For the text-containing cell, return its midpoint in [x, y] coordinate format. 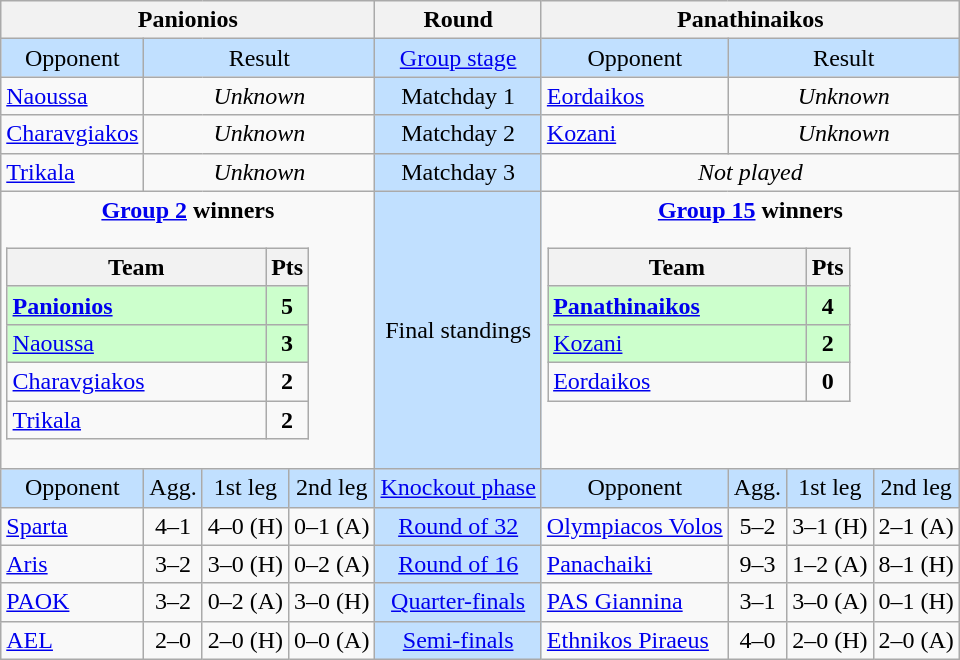
Knockout phase [458, 488]
Matchday 2 [458, 134]
PAOK [72, 602]
Group 15 winners Team Pts Panathinaikos 4 Kozani 2 Eordaikos 0 [750, 330]
0–0 (A) [332, 640]
Not played [750, 172]
4 [828, 305]
0–1 (H) [916, 602]
0 [828, 382]
0–1 (A) [332, 526]
2–0 (A) [916, 640]
3 [288, 343]
Quarter-finals [458, 602]
4–1 [173, 526]
Round of 16 [458, 564]
5–2 [757, 526]
Round of 32 [458, 526]
Group 2 winners Team Pts Panionios 5 Naoussa 3 Charavgiakos 2 Trikala 2 [188, 330]
3–0 (A) [830, 602]
AEL [72, 640]
4–0 [757, 640]
Sparta [72, 526]
2–1 (A) [916, 526]
Olympiacos Volos [634, 526]
2–0 [173, 640]
Semi-finals [458, 640]
Panachaiki [634, 564]
Ethnikos Piraeus [634, 640]
3–1 (H) [830, 526]
Round [458, 20]
Final standings [458, 330]
Aris [72, 564]
9–3 [757, 564]
8–1 (H) [916, 564]
Matchday 3 [458, 172]
PAS Giannina [634, 602]
4–0 (H) [245, 526]
Matchday 1 [458, 96]
3–1 [757, 602]
5 [288, 305]
1–2 (A) [830, 564]
Group stage [458, 58]
